Scan for the cell matching the given text and deliver its [x, y] coordinate at center. 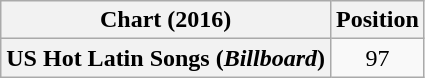
97 [378, 58]
US Hot Latin Songs (Billboard) [166, 58]
Position [378, 20]
Chart (2016) [166, 20]
